Extract the [X, Y] coordinate from the center of the cell holding the provided text.  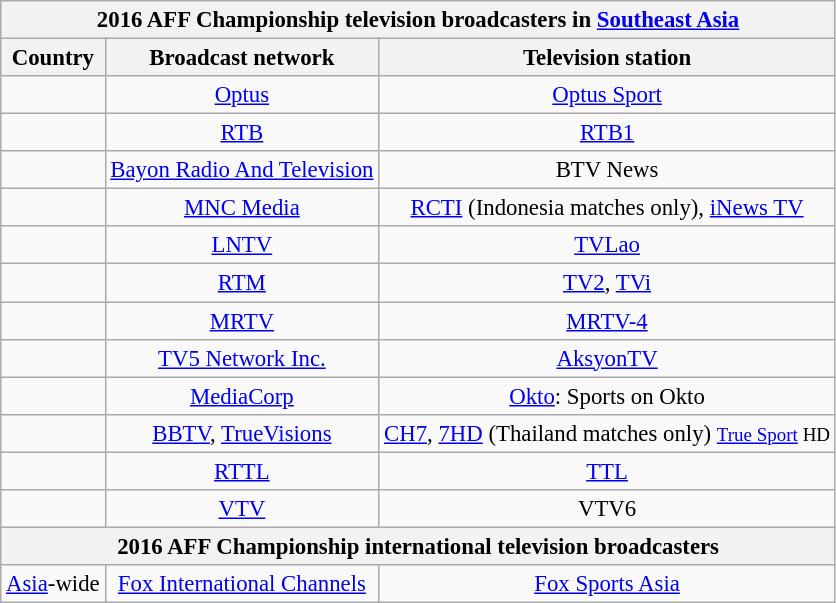
TVLao [608, 245]
MNC Media [242, 208]
LNTV [242, 245]
BBTV, TrueVisions [242, 433]
TV2, TVi [608, 283]
AksyonTV [608, 358]
TTL [608, 471]
Okto: Sports on Okto [608, 396]
CH7, 7HD (Thailand matches only) True Sport HD [608, 433]
Optus [242, 95]
MediaCorp [242, 396]
Broadcast network [242, 58]
RTTL [242, 471]
2016 AFF Championship television broadcasters in Southeast Asia [418, 20]
VTV [242, 509]
VTV6 [608, 509]
Country [53, 58]
MRTV-4 [608, 321]
RCTI (Indonesia matches only), iNews TV [608, 208]
2016 AFF Championship international television broadcasters [418, 546]
RTB1 [608, 133]
Optus Sport [608, 95]
BTV News [608, 170]
Fox International Channels [242, 584]
MRTV [242, 321]
Bayon Radio And Television [242, 170]
TV5 Network Inc. [242, 358]
RTB [242, 133]
Television station [608, 58]
RTM [242, 283]
Asia-wide [53, 584]
Fox Sports Asia [608, 584]
